Find where the given text appears and provide that cell's center as (X, Y) coordinate. 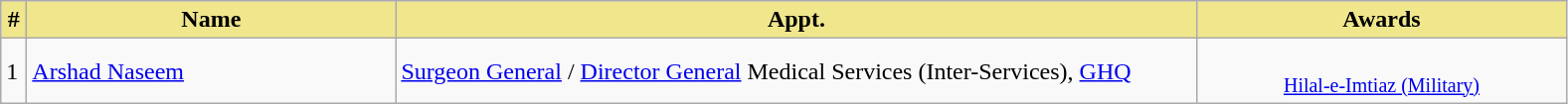
Awards (1382, 20)
Hilal-e-Imtiaz (Military) (1382, 71)
Appt. (796, 20)
1 (14, 71)
# (14, 20)
Surgeon General / Director General Medical Services (Inter-Services), GHQ (796, 71)
Arshad Naseem (211, 71)
Name (211, 20)
